Output the [x, y] coordinate of the center of the cell containing the given text.  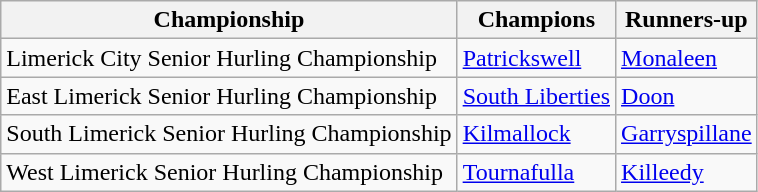
Killeedy [687, 172]
Patrickswell [536, 58]
Championship [229, 20]
Tournafulla [536, 172]
South Liberties [536, 96]
Garryspillane [687, 134]
Monaleen [687, 58]
East Limerick Senior Hurling Championship [229, 96]
South Limerick Senior Hurling Championship [229, 134]
Doon [687, 96]
West Limerick Senior Hurling Championship [229, 172]
Champions [536, 20]
Runners-up [687, 20]
Kilmallock [536, 134]
Limerick City Senior Hurling Championship [229, 58]
